Provide the [x, y] coordinate of the cell's center where the given text is located.  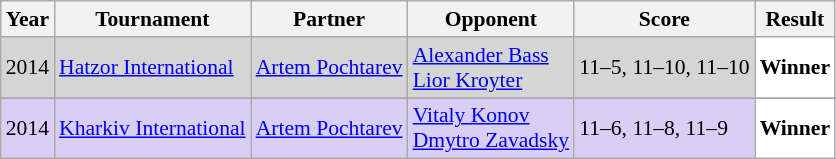
Hatzor International [152, 68]
Score [664, 19]
Year [28, 19]
11–5, 11–10, 11–10 [664, 68]
Opponent [492, 19]
Partner [330, 19]
Result [796, 19]
Kharkiv International [152, 128]
Tournament [152, 19]
11–6, 11–8, 11–9 [664, 128]
Vitaly Konov Dmytro Zavadsky [492, 128]
Alexander Bass Lior Kroyter [492, 68]
